Scan for the cell matching the given text and deliver its [x, y] coordinate at center. 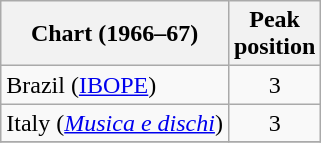
Brazil (IBOPE) [115, 85]
Italy (Musica e dischi) [115, 123]
Chart (1966–67) [115, 34]
Peakposition [274, 34]
